Output the (X, Y) coordinate of the center of the cell containing the given text.  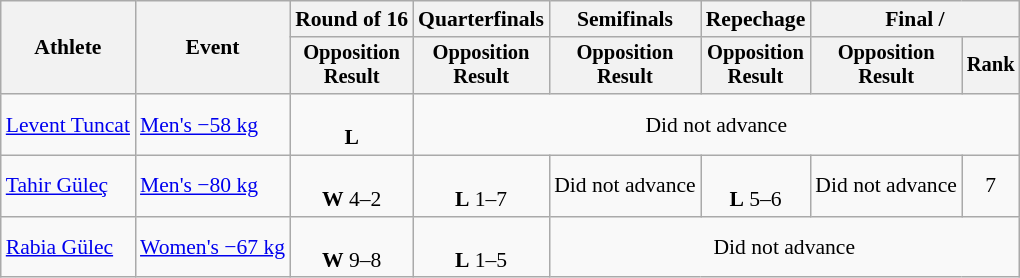
Quarterfinals (481, 19)
Women's −67 kg (212, 248)
L 5–6 (756, 186)
7 (991, 186)
W 9–8 (352, 248)
Athlete (68, 48)
Levent Tuncat (68, 124)
L 1–7 (481, 186)
L (352, 124)
Rank (991, 66)
L 1–5 (481, 248)
Round of 16 (352, 19)
Men's −80 kg (212, 186)
Men's −58 kg (212, 124)
Repechage (756, 19)
Semifinals (625, 19)
Rabia Gülec (68, 248)
Event (212, 48)
Tahir Güleç (68, 186)
W 4–2 (352, 186)
Final / (914, 19)
